Find where the given text appears and provide that cell's center as (x, y) coordinate. 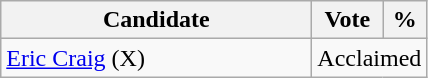
Acclaimed (370, 58)
Eric Craig (X) (156, 58)
Candidate (156, 20)
% (405, 20)
Vote (348, 20)
